Output the (X, Y) coordinate of the center of the cell containing the given text.  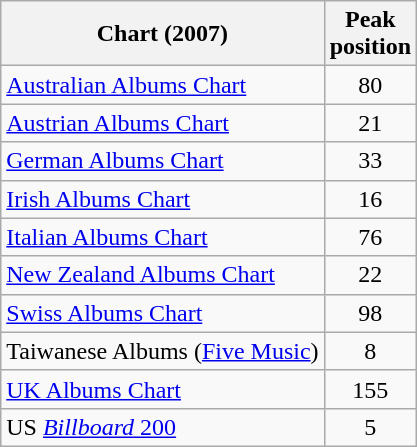
German Albums Chart (162, 161)
76 (370, 237)
98 (370, 313)
UK Albums Chart (162, 389)
155 (370, 389)
5 (370, 427)
80 (370, 85)
Irish Albums Chart (162, 199)
Italian Albums Chart (162, 237)
21 (370, 123)
New Zealand Albums Chart (162, 275)
Taiwanese Albums (Five Music) (162, 351)
16 (370, 199)
Australian Albums Chart (162, 85)
8 (370, 351)
US Billboard 200 (162, 427)
Chart (2007) (162, 34)
Swiss Albums Chart (162, 313)
Austrian Albums Chart (162, 123)
Peakposition (370, 34)
33 (370, 161)
22 (370, 275)
